From the cell containing the given text, extract its center point as (X, Y) coordinate. 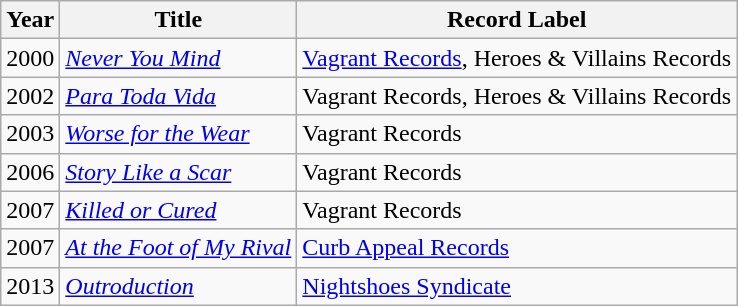
Year (30, 20)
Story Like a Scar (178, 172)
Nightshoes Syndicate (517, 286)
Para Toda Vida (178, 96)
Curb Appeal Records (517, 248)
2006 (30, 172)
Title (178, 20)
2003 (30, 134)
Outroduction (178, 286)
Never You Mind (178, 58)
Worse for the Wear (178, 134)
2002 (30, 96)
Record Label (517, 20)
Killed or Cured (178, 210)
2000 (30, 58)
2013 (30, 286)
At the Foot of My Rival (178, 248)
